Provide the (X, Y) coordinate of the cell's center where the given text is located.  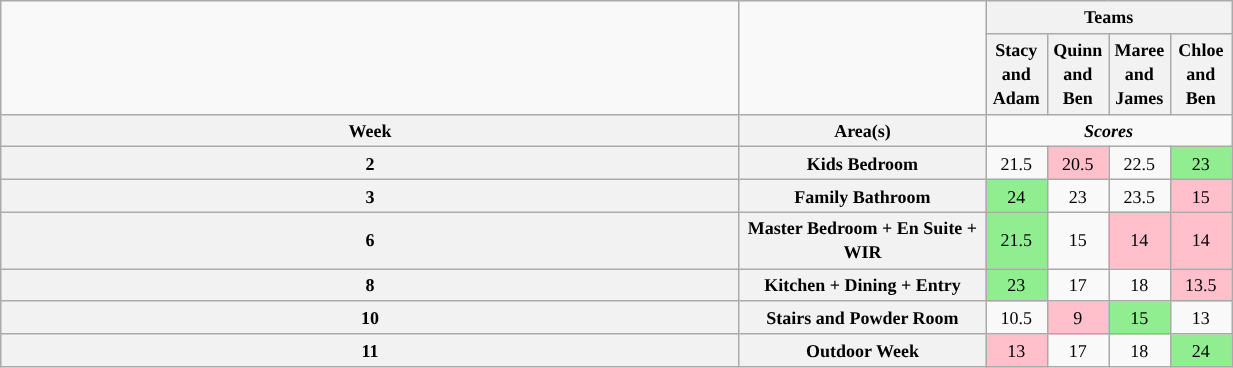
Stairs and Powder Room (862, 318)
23.5 (1140, 196)
22.5 (1140, 164)
Quinn and Ben (1078, 74)
9 (1078, 318)
3 (370, 196)
6 (370, 240)
Master Bedroom + En Suite + WIR (862, 240)
20.5 (1078, 164)
Teams (1109, 18)
Kitchen + Dining + Entry (862, 286)
Week (370, 130)
13.5 (1201, 286)
Chloe and Ben (1201, 74)
10 (370, 318)
Kids Bedroom (862, 164)
10.5 (1017, 318)
Maree and James (1140, 74)
Family Bathroom (862, 196)
Area(s) (862, 130)
Outdoor Week (862, 350)
Stacy and Adam (1017, 74)
11 (370, 350)
Scores (1109, 130)
2 (370, 164)
8 (370, 286)
